Find where the given text appears and provide that cell's center as [X, Y] coordinate. 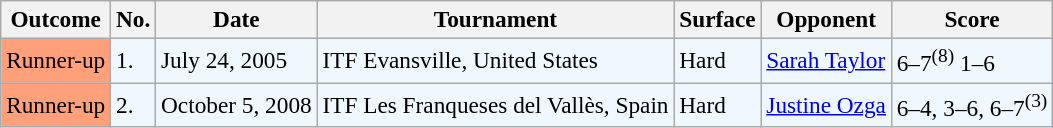
Tournament [496, 19]
Justine Ozga [826, 104]
Surface [718, 19]
Outcome [56, 19]
6–4, 3–6, 6–7(3) [972, 104]
2. [134, 104]
6–7(8) 1–6 [972, 60]
Score [972, 19]
ITF Les Franqueses del Vallès, Spain [496, 104]
1. [134, 60]
No. [134, 19]
Date [236, 19]
Opponent [826, 19]
October 5, 2008 [236, 104]
ITF Evansville, United States [496, 60]
July 24, 2005 [236, 60]
Sarah Taylor [826, 60]
